For the text-containing cell, return its midpoint in (x, y) coordinate format. 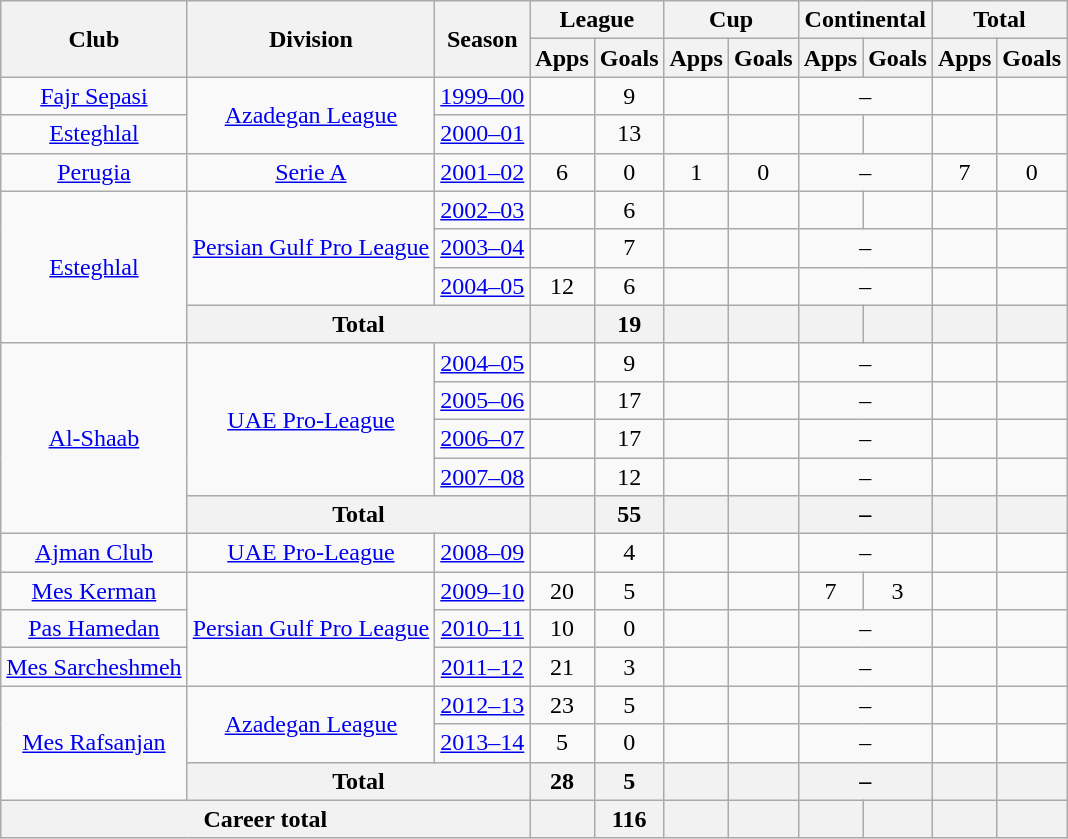
19 (629, 324)
Al-Shaab (94, 438)
116 (629, 819)
Division (311, 39)
4 (629, 553)
Ajman Club (94, 553)
2001–02 (482, 172)
21 (562, 667)
2006–07 (482, 438)
Cup (731, 20)
55 (629, 515)
2003–04 (482, 248)
Season (482, 39)
13 (629, 134)
Continental (865, 20)
Pas Hamedan (94, 629)
2012–13 (482, 705)
Perugia (94, 172)
Mes Kerman (94, 591)
Club (94, 39)
10 (562, 629)
2005–06 (482, 400)
2007–08 (482, 477)
2000–01 (482, 134)
20 (562, 591)
2002–03 (482, 210)
23 (562, 705)
1 (696, 172)
Career total (266, 819)
28 (562, 781)
2009–10 (482, 591)
Fajr Sepasi (94, 96)
League (597, 20)
Mes Rafsanjan (94, 743)
1999–00 (482, 96)
2011–12 (482, 667)
Mes Sarcheshmeh (94, 667)
Serie A (311, 172)
2008–09 (482, 553)
2010–11 (482, 629)
2013–14 (482, 743)
